Return the (x, y) coordinate for the center point of the cell that contains the specified text.  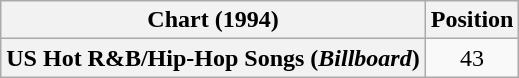
US Hot R&B/Hip-Hop Songs (Billboard) (213, 58)
Chart (1994) (213, 20)
43 (472, 58)
Position (472, 20)
